Return [x, y] of the center of cell containing provided text 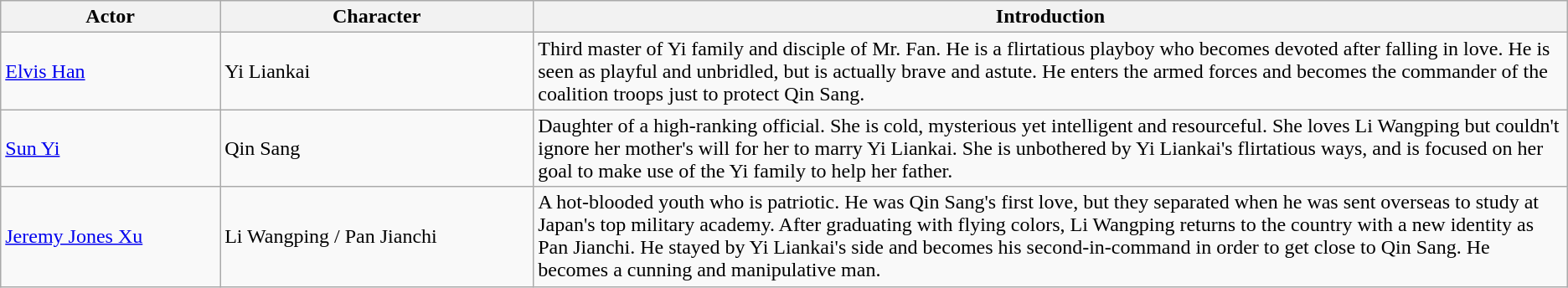
Li Wangping / Pan Jianchi [377, 236]
Character [377, 17]
Introduction [1050, 17]
Yi Liankai [377, 71]
Elvis Han [111, 71]
Jeremy Jones Xu [111, 236]
Sun Yi [111, 148]
Actor [111, 17]
Qin Sang [377, 148]
